Return the [X, Y] coordinate for the center point of the cell that contains the specified text.  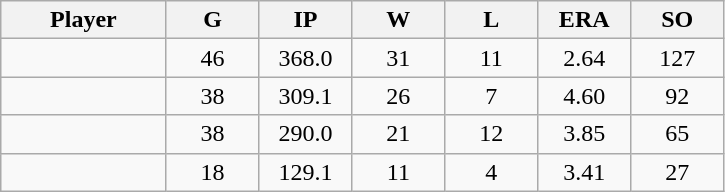
SO [678, 20]
W [398, 20]
Player [84, 20]
92 [678, 96]
65 [678, 134]
3.41 [584, 172]
IP [306, 20]
129.1 [306, 172]
18 [212, 172]
L [492, 20]
31 [398, 58]
368.0 [306, 58]
2.64 [584, 58]
21 [398, 134]
4 [492, 172]
4.60 [584, 96]
309.1 [306, 96]
G [212, 20]
127 [678, 58]
26 [398, 96]
290.0 [306, 134]
12 [492, 134]
ERA [584, 20]
46 [212, 58]
7 [492, 96]
27 [678, 172]
3.85 [584, 134]
